For the text-containing cell, return its midpoint in (X, Y) coordinate format. 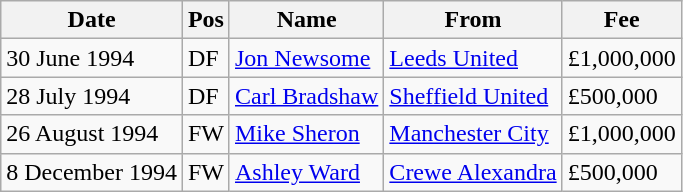
Sheffield United (473, 96)
Fee (622, 20)
Carl Bradshaw (306, 96)
Manchester City (473, 134)
Date (92, 20)
26 August 1994 (92, 134)
30 June 1994 (92, 58)
From (473, 20)
Ashley Ward (306, 172)
Crewe Alexandra (473, 172)
Jon Newsome (306, 58)
8 December 1994 (92, 172)
Name (306, 20)
Leeds United (473, 58)
28 July 1994 (92, 96)
Mike Sheron (306, 134)
Pos (206, 20)
